Extract the [X, Y] coordinate from the center of the cell holding the provided text.  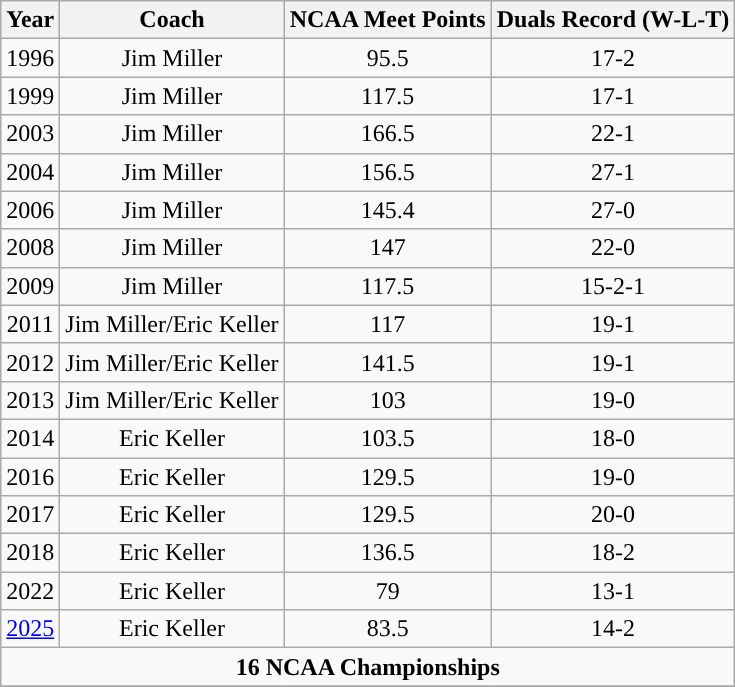
2014 [30, 438]
14-2 [612, 629]
16 NCAA Championships [368, 667]
Duals Record (W-L-T) [612, 20]
15-2-1 [612, 286]
22-1 [612, 134]
2013 [30, 400]
Year [30, 20]
17-1 [612, 96]
13-1 [612, 591]
27-1 [612, 172]
2003 [30, 134]
Coach [172, 20]
2009 [30, 286]
NCAA Meet Points [388, 20]
18-0 [612, 438]
136.5 [388, 553]
2008 [30, 248]
2022 [30, 591]
166.5 [388, 134]
2004 [30, 172]
1999 [30, 96]
141.5 [388, 362]
156.5 [388, 172]
2012 [30, 362]
103 [388, 400]
2025 [30, 629]
18-2 [612, 553]
22-0 [612, 248]
83.5 [388, 629]
27-0 [612, 210]
2006 [30, 210]
145.4 [388, 210]
117 [388, 324]
1996 [30, 58]
79 [388, 591]
2011 [30, 324]
2018 [30, 553]
103.5 [388, 438]
2017 [30, 515]
95.5 [388, 58]
147 [388, 248]
20-0 [612, 515]
2016 [30, 477]
17-2 [612, 58]
